Search for the cell housing the specified text and yield its [x, y] center coordinate. 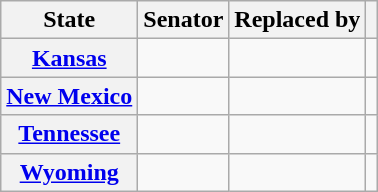
Kansas [70, 58]
Tennessee [70, 134]
Wyoming [70, 172]
Senator [184, 20]
State [70, 20]
New Mexico [70, 96]
Replaced by [298, 20]
